Provide the (X, Y) coordinate of the cell's center where the given text is located.  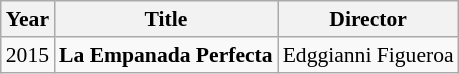
Edggianni Figueroa (368, 55)
Year (28, 19)
Director (368, 19)
Title (166, 19)
2015 (28, 55)
La Empanada Perfecta (166, 55)
